Search for the cell housing the specified text and yield its [X, Y] center coordinate. 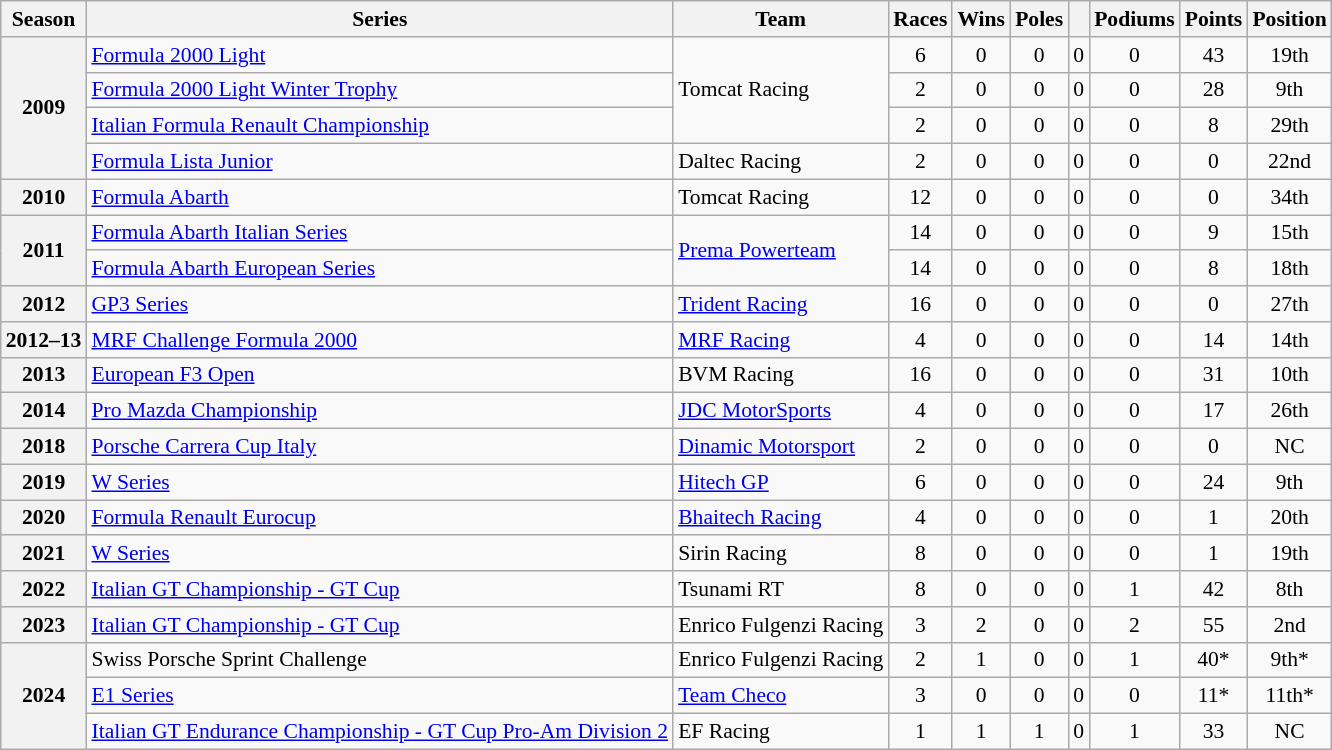
28 [1214, 90]
GP3 Series [380, 304]
Italian Formula Renault Championship [380, 126]
Formula Lista Junior [380, 162]
8th [1289, 589]
43 [1214, 55]
31 [1214, 375]
MRF Racing [780, 340]
2009 [44, 108]
Formula 2000 Light Winter Trophy [380, 90]
BVM Racing [780, 375]
14th [1289, 340]
2018 [44, 447]
Dinamic Motorsport [780, 447]
MRF Challenge Formula 2000 [380, 340]
10th [1289, 375]
2014 [44, 411]
2011 [44, 250]
22nd [1289, 162]
26th [1289, 411]
Porsche Carrera Cup Italy [380, 447]
34th [1289, 197]
Season [44, 19]
2024 [44, 696]
2010 [44, 197]
18th [1289, 269]
2022 [44, 589]
Hitech GP [780, 482]
40* [1214, 660]
Formula Abarth Italian Series [380, 233]
2019 [44, 482]
Formula Abarth [380, 197]
EF Racing [780, 732]
2012 [44, 304]
Swiss Porsche Sprint Challenge [380, 660]
Daltec Racing [780, 162]
Sirin Racing [780, 554]
European F3 Open [380, 375]
Trident Racing [780, 304]
42 [1214, 589]
2013 [44, 375]
12 [920, 197]
17 [1214, 411]
Podiums [1134, 19]
Team [780, 19]
11* [1214, 696]
Poles [1039, 19]
15th [1289, 233]
Wins [981, 19]
2012–13 [44, 340]
29th [1289, 126]
2021 [44, 554]
2020 [44, 518]
Tsunami RT [780, 589]
9th* [1289, 660]
Races [920, 19]
33 [1214, 732]
9 [1214, 233]
E1 Series [380, 696]
2023 [44, 625]
27th [1289, 304]
Italian GT Endurance Championship - GT Cup Pro-Am Division 2 [380, 732]
Prema Powerteam [780, 250]
JDC MotorSports [780, 411]
Pro Mazda Championship [380, 411]
Bhaitech Racing [780, 518]
Formula 2000 Light [380, 55]
20th [1289, 518]
Formula Renault Eurocup [380, 518]
Team Checo [780, 696]
Series [380, 19]
24 [1214, 482]
11th* [1289, 696]
2nd [1289, 625]
Points [1214, 19]
55 [1214, 625]
Formula Abarth European Series [380, 269]
Position [1289, 19]
